Detect which cell encompasses the target text, then output its (X, Y) center coordinate. 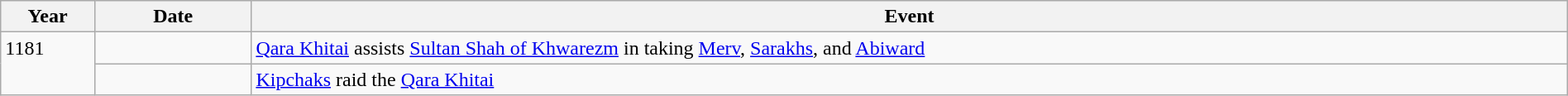
1181 (48, 64)
Qara Khitai assists Sultan Shah of Khwarezm in taking Merv, Sarakhs, and Abiward (910, 48)
Event (910, 17)
Year (48, 17)
Date (172, 17)
Kipchaks raid the Qara Khitai (910, 79)
